From the cell containing the given text, extract its center point as (x, y) coordinate. 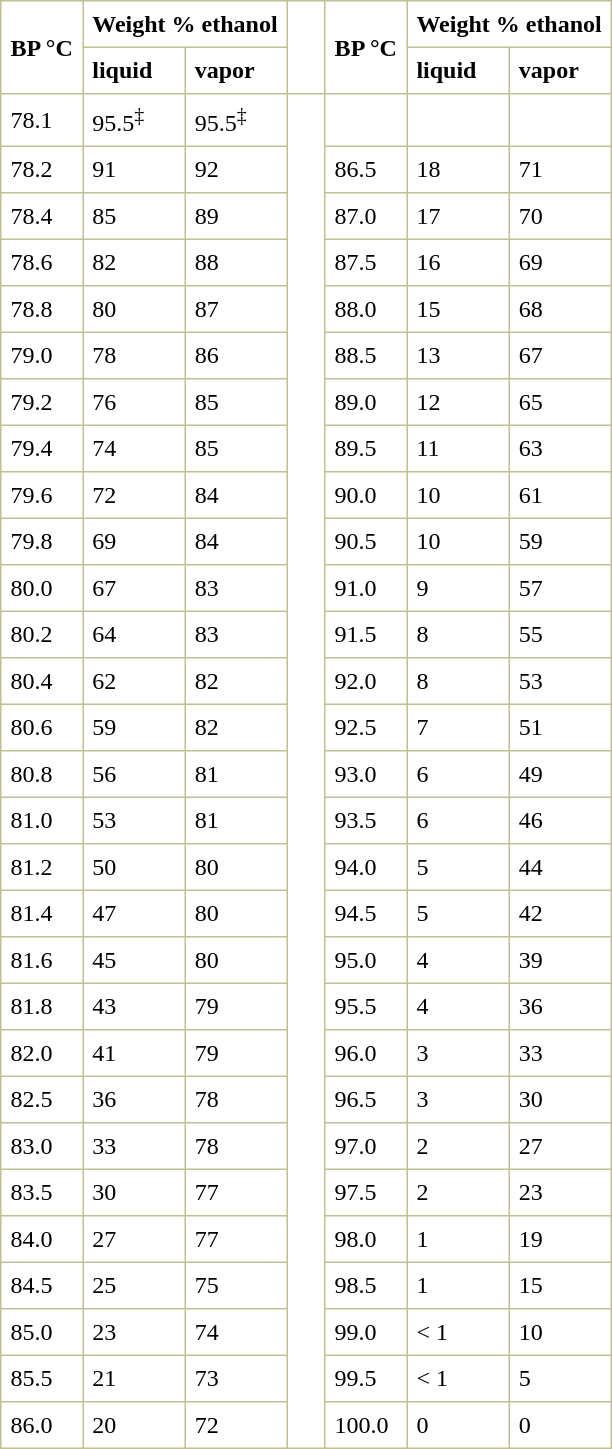
87.5 (366, 263)
88.5 (366, 356)
98.0 (366, 1239)
92.0 (366, 681)
96.5 (366, 1100)
81.8 (42, 1007)
89 (236, 216)
17 (458, 216)
88.0 (366, 309)
19 (560, 1239)
83.5 (42, 1193)
79.8 (42, 542)
87.0 (366, 216)
81.2 (42, 867)
97.0 (366, 1146)
81.4 (42, 914)
81.0 (42, 821)
82.5 (42, 1100)
97.5 (366, 1193)
7 (458, 728)
90.0 (366, 495)
83.0 (42, 1146)
47 (134, 914)
78.8 (42, 309)
21 (134, 1379)
46 (560, 821)
51 (560, 728)
80.6 (42, 728)
89.5 (366, 449)
50 (134, 867)
95.5 (366, 1007)
57 (560, 588)
92.5 (366, 728)
42 (560, 914)
90.5 (366, 542)
79.4 (42, 449)
79.6 (42, 495)
80.0 (42, 588)
99.0 (366, 1332)
79.0 (42, 356)
96.0 (366, 1053)
68 (560, 309)
78.4 (42, 216)
91.5 (366, 635)
87 (236, 309)
20 (134, 1425)
85.0 (42, 1332)
86.0 (42, 1425)
93.5 (366, 821)
98.5 (366, 1286)
80.8 (42, 774)
78.1 (42, 120)
12 (458, 402)
11 (458, 449)
45 (134, 960)
41 (134, 1053)
65 (560, 402)
70 (560, 216)
43 (134, 1007)
94.5 (366, 914)
93.0 (366, 774)
86.5 (366, 170)
78.6 (42, 263)
94.0 (366, 867)
16 (458, 263)
85.5 (42, 1379)
64 (134, 635)
89.0 (366, 402)
95.0 (366, 960)
61 (560, 495)
63 (560, 449)
55 (560, 635)
71 (560, 170)
44 (560, 867)
91 (134, 170)
62 (134, 681)
81.6 (42, 960)
84.0 (42, 1239)
39 (560, 960)
25 (134, 1286)
80.4 (42, 681)
86 (236, 356)
49 (560, 774)
56 (134, 774)
80.2 (42, 635)
73 (236, 1379)
82.0 (42, 1053)
76 (134, 402)
92 (236, 170)
75 (236, 1286)
91.0 (366, 588)
88 (236, 263)
13 (458, 356)
9 (458, 588)
78.2 (42, 170)
99.5 (366, 1379)
18 (458, 170)
100.0 (366, 1425)
84.5 (42, 1286)
79.2 (42, 402)
